From the cell containing the given text, extract its center point as [x, y] coordinate. 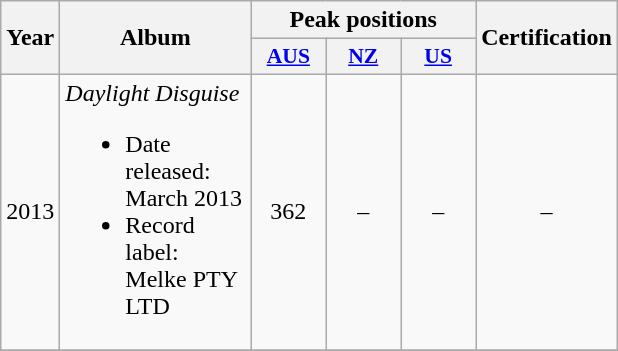
2013 [30, 212]
US [438, 57]
Album [156, 38]
362 [288, 212]
NZ [364, 57]
AUS [288, 57]
Year [30, 38]
Daylight DisguiseDate released: March 2013Record label: Melke PTY LTD [156, 212]
Certification [547, 38]
Peak positions [364, 20]
